Pinpoint the cell where the given text exists, returning its [x, y] midpoint coordinate. 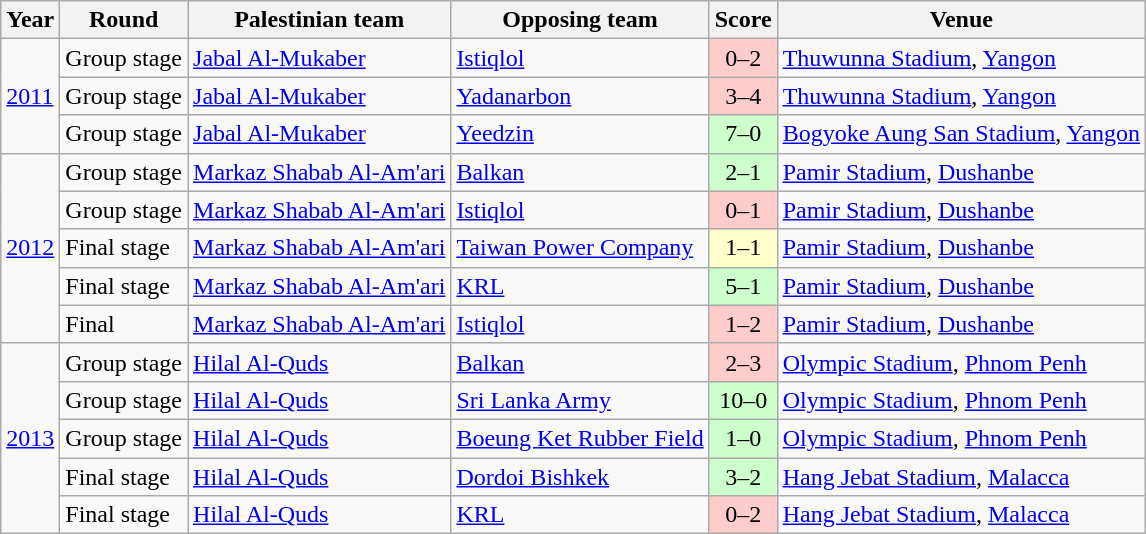
1–1 [743, 248]
7–0 [743, 134]
Taiwan Power Company [580, 248]
3–4 [743, 96]
Boeung Ket Rubber Field [580, 438]
Yadanarbon [580, 96]
1–0 [743, 438]
Palestinian team [320, 20]
Dordoi Bishkek [580, 477]
2013 [30, 438]
2–1 [743, 172]
Bogyoke Aung San Stadium, Yangon [961, 134]
Opposing team [580, 20]
Venue [961, 20]
5–1 [743, 286]
2012 [30, 248]
Sri Lanka Army [580, 400]
Round [124, 20]
3–2 [743, 477]
Yeedzin [580, 134]
10–0 [743, 400]
Year [30, 20]
2–3 [743, 362]
2011 [30, 96]
Score [743, 20]
0–1 [743, 210]
Final [124, 324]
1–2 [743, 324]
